Output the (X, Y) coordinate of the center of the cell containing the given text.  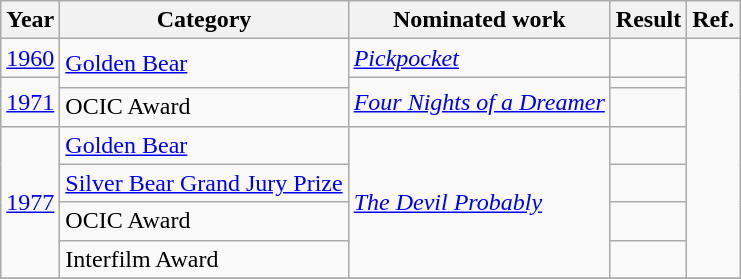
Nominated work (479, 20)
Interfilm Award (204, 259)
1971 (30, 102)
Pickpocket (479, 58)
Result (648, 20)
Category (204, 20)
1960 (30, 58)
Year (30, 20)
Ref. (714, 20)
Silver Bear Grand Jury Prize (204, 183)
1977 (30, 202)
Four Nights of a Dreamer (479, 102)
The Devil Probably (479, 202)
